For the text-containing cell, return its midpoint in (x, y) coordinate format. 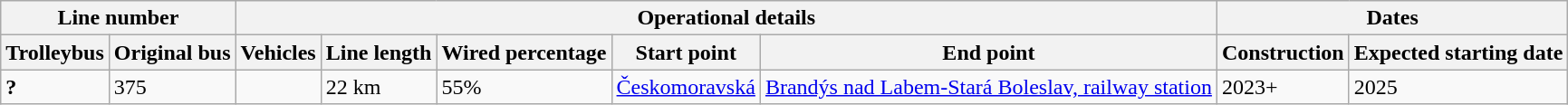
Original bus (172, 52)
Trolleybus (55, 52)
Construction (1283, 52)
375 (172, 87)
? (55, 87)
22 km (379, 87)
2023+ (1283, 87)
55% (524, 87)
Brandýs nad Labem-Stará Boleslav, railway station (988, 87)
2025 (1458, 87)
Start point (686, 52)
Českomoravská (686, 87)
Expected starting date (1458, 52)
Dates (1391, 18)
Line length (379, 52)
Wired percentage (524, 52)
Vehicles (278, 52)
End point (988, 52)
Operational details (726, 18)
Line number (118, 18)
